From the cell containing the given text, extract its center point as [x, y] coordinate. 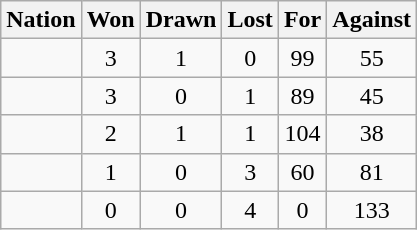
For [302, 20]
38 [372, 134]
60 [302, 172]
Drawn [181, 20]
89 [302, 96]
55 [372, 58]
133 [372, 210]
104 [302, 134]
Lost [250, 20]
45 [372, 96]
Against [372, 20]
81 [372, 172]
Won [110, 20]
Nation [41, 20]
4 [250, 210]
2 [110, 134]
99 [302, 58]
